Identify which cell holds the provided text, then report its [x, y] central coordinate. 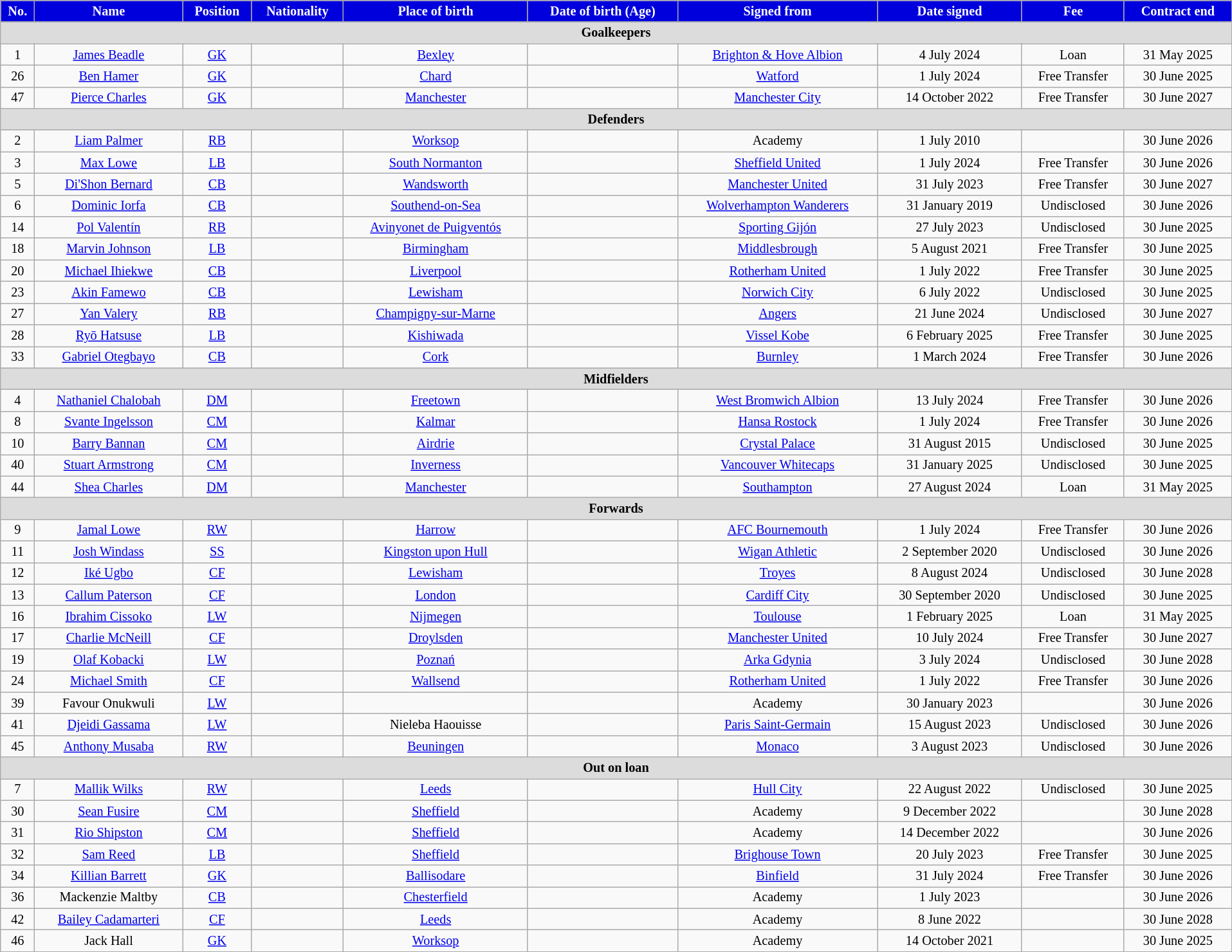
27 July 2023 [950, 227]
Bailey Cadamarteri [109, 919]
8 August 2024 [950, 573]
18 [18, 249]
Southend-on-Sea [436, 206]
10 [18, 443]
Watford [778, 76]
Troyes [778, 573]
Callum Paterson [109, 595]
Shea Charles [109, 487]
Paris Saint-Germain [778, 724]
Charlie McNeill [109, 638]
30 [18, 811]
Liam Palmer [109, 141]
Vancouver Whitecaps [778, 465]
3 [18, 163]
Michael Ihiekwe [109, 271]
Nathaniel Chalobah [109, 400]
Anthony Musaba [109, 746]
Pierce Charles [109, 98]
Nieleba Haouisse [436, 724]
South Normanton [436, 163]
Pol Valentín [109, 227]
Ibrahim Cissoko [109, 616]
33 [18, 357]
1 July 2010 [950, 141]
42 [18, 919]
5 [18, 184]
27 August 2024 [950, 487]
Di'Shon Bernard [109, 184]
Date of birth (Age) [602, 11]
9 December 2022 [950, 811]
22 August 2022 [950, 789]
3 August 2023 [950, 746]
Inverness [436, 465]
1 [18, 54]
Ballisodare [436, 876]
7 [18, 789]
21 June 2024 [950, 314]
Wallsend [436, 681]
Toulouse [778, 616]
8 [18, 422]
32 [18, 854]
45 [18, 746]
12 [18, 573]
Akin Famewo [109, 292]
Freetown [436, 400]
Arka Gdynia [778, 660]
Place of birth [436, 11]
Gabriel Otegbayo [109, 357]
6 [18, 206]
30 September 2020 [950, 595]
Olaf Kobacki [109, 660]
Ryō Hatsuse [109, 335]
Marvin Johnson [109, 249]
20 [18, 271]
Yan Valery [109, 314]
Killian Barrett [109, 876]
Monaco [778, 746]
Defenders [616, 119]
Champigny-sur-Marne [436, 314]
31 July 2023 [950, 184]
Midfielders [616, 379]
Favour Onukwuli [109, 703]
17 [18, 638]
13 [18, 595]
Fee [1073, 11]
44 [18, 487]
No. [18, 11]
Wandsworth [436, 184]
London [436, 595]
Forwards [616, 508]
Cork [436, 357]
Liverpool [436, 271]
14 October 2021 [950, 940]
Wigan Athletic [778, 551]
Djeidi Gassama [109, 724]
Sheffield United [778, 163]
20 July 2023 [950, 854]
27 [18, 314]
14 [18, 227]
Position [217, 11]
24 [18, 681]
Name [109, 11]
Hansa Rostock [778, 422]
36 [18, 897]
31 January 2019 [950, 206]
14 December 2022 [950, 832]
Poznań [436, 660]
8 June 2022 [950, 919]
13 July 2024 [950, 400]
31 January 2025 [950, 465]
3 July 2024 [950, 660]
Josh Windass [109, 551]
31 [18, 832]
Cardiff City [778, 595]
Dominic Iorfa [109, 206]
Southampton [778, 487]
SS [217, 551]
Manchester City [778, 98]
Kishiwada [436, 335]
Signed from [778, 11]
Goalkeepers [616, 33]
Beuningen [436, 746]
4 [18, 400]
39 [18, 703]
6 July 2022 [950, 292]
Burnley [778, 357]
1 March 2024 [950, 357]
Norwich City [778, 292]
14 October 2022 [950, 98]
James Beadle [109, 54]
Michael Smith [109, 681]
Sam Reed [109, 854]
15 August 2023 [950, 724]
11 [18, 551]
Out on loan [616, 768]
Kingston upon Hull [436, 551]
Avinyonet de Puigventós [436, 227]
1 February 2025 [950, 616]
16 [18, 616]
2 September 2020 [950, 551]
Barry Bannan [109, 443]
Nijmegen [436, 616]
Kalmar [436, 422]
Rio Shipston [109, 832]
Airdrie [436, 443]
2 [18, 141]
Contract end [1177, 11]
40 [18, 465]
Crystal Palace [778, 443]
1 July 2023 [950, 897]
Wolverhampton Wanderers [778, 206]
34 [18, 876]
Birmingham [436, 249]
31 July 2024 [950, 876]
Sporting Gijón [778, 227]
Chard [436, 76]
Droylsden [436, 638]
Iké Ugbo [109, 573]
Jack Hall [109, 940]
23 [18, 292]
Angers [778, 314]
Brighton & Hove Albion [778, 54]
Ben Hamer [109, 76]
Brighouse Town [778, 854]
Nationality [297, 11]
19 [18, 660]
Stuart Armstrong [109, 465]
Bexley [436, 54]
5 August 2021 [950, 249]
10 July 2024 [950, 638]
AFC Bournemouth [778, 530]
Chesterfield [436, 897]
Binfield [778, 876]
41 [18, 724]
31 August 2015 [950, 443]
Hull City [778, 789]
26 [18, 76]
Mackenzie Maltby [109, 897]
47 [18, 98]
46 [18, 940]
Harrow [436, 530]
Svante Ingelsson [109, 422]
Middlesbrough [778, 249]
Mallik Wilks [109, 789]
4 July 2024 [950, 54]
6 February 2025 [950, 335]
Date signed [950, 11]
Sean Fusire [109, 811]
28 [18, 335]
Vissel Kobe [778, 335]
Max Lowe [109, 163]
West Bromwich Albion [778, 400]
Jamal Lowe [109, 530]
30 January 2023 [950, 703]
9 [18, 530]
